Output the (X, Y) coordinate of the center of the cell containing the given text.  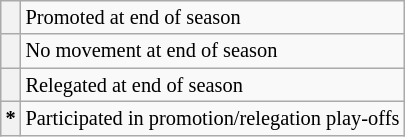
Relegated at end of season (213, 85)
No movement at end of season (213, 51)
* (11, 118)
Promoted at end of season (213, 17)
Participated in promotion/relegation play-offs (213, 118)
